Locate the cell with the specified text and output its (X, Y) center coordinate. 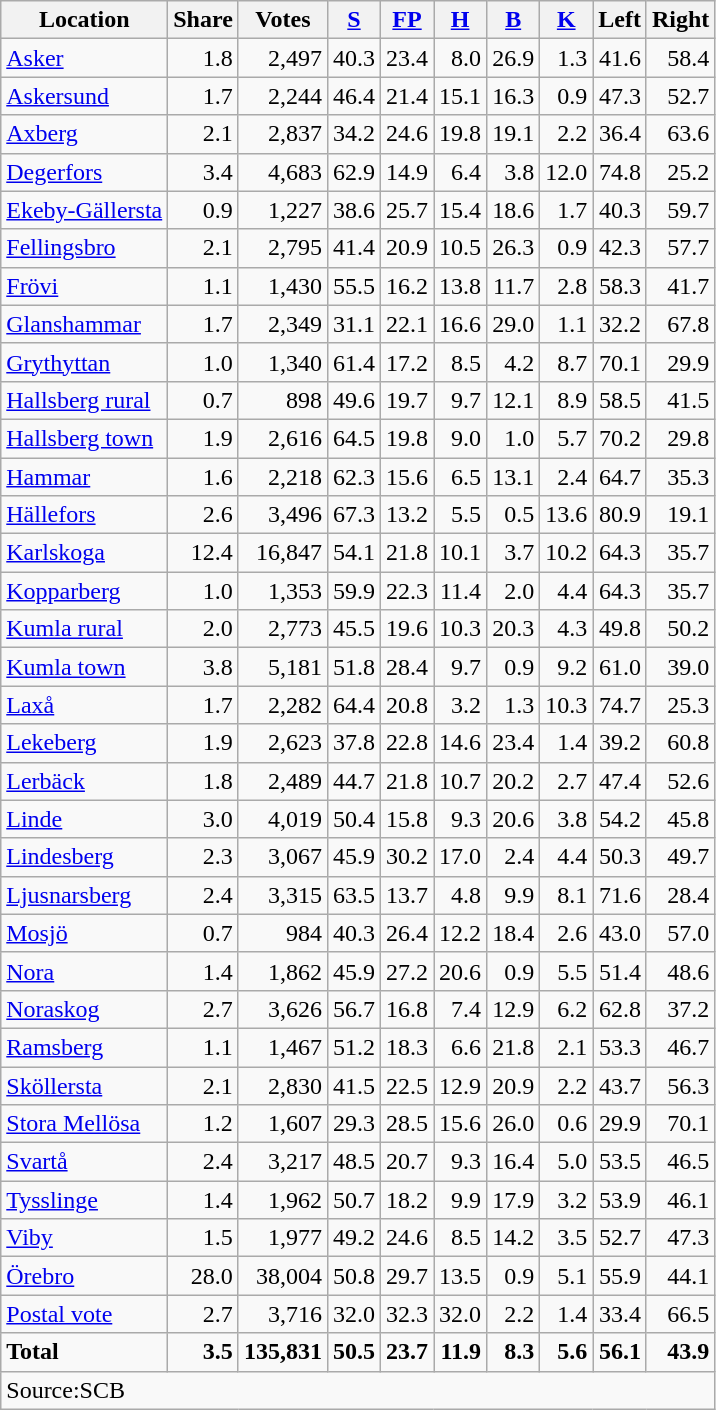
1,862 (282, 971)
Glanshammar (84, 324)
S (354, 20)
Stora Mellösa (84, 1124)
64.7 (620, 477)
10.2 (566, 553)
16.8 (408, 1009)
3.0 (204, 819)
Ekeby-Gällersta (84, 210)
35.3 (680, 477)
6.2 (566, 1009)
Degerfors (84, 172)
19.7 (408, 400)
16.4 (514, 1162)
29.8 (680, 438)
53.3 (620, 1047)
2,773 (282, 629)
50.3 (620, 857)
Asker (84, 58)
52.6 (680, 781)
Ljusnarsberg (84, 895)
38.6 (354, 210)
39.2 (620, 743)
47.4 (620, 781)
Kopparberg (84, 591)
Location (84, 20)
6.6 (460, 1047)
Right (680, 20)
1,340 (282, 362)
37.2 (680, 1009)
12.1 (514, 400)
Svartå (84, 1162)
12.2 (460, 933)
B (514, 20)
38,004 (282, 1276)
50.7 (354, 1200)
36.4 (620, 134)
5,181 (282, 667)
17.9 (514, 1200)
28.5 (408, 1124)
Viby (84, 1238)
25.3 (680, 705)
33.4 (620, 1314)
8.3 (514, 1352)
6.4 (460, 172)
15.8 (408, 819)
0.5 (514, 515)
Left (620, 20)
3,315 (282, 895)
49.2 (354, 1238)
74.7 (620, 705)
2.8 (566, 286)
Fellingsbro (84, 248)
Axberg (84, 134)
46.7 (680, 1047)
46.1 (680, 1200)
2,795 (282, 248)
37.8 (354, 743)
53.5 (620, 1162)
1,430 (282, 286)
4.3 (566, 629)
1,977 (282, 1238)
20.3 (514, 629)
1.6 (204, 477)
Nora (84, 971)
74.8 (620, 172)
Hallsberg rural (84, 400)
59.9 (354, 591)
61.0 (620, 667)
26.3 (514, 248)
14.9 (408, 172)
4,019 (282, 819)
50.5 (354, 1352)
56.3 (680, 1085)
Noraskog (84, 1009)
5.7 (566, 438)
Kumla town (84, 667)
58.4 (680, 58)
44.7 (354, 781)
Ramsberg (84, 1047)
1,227 (282, 210)
Tysslinge (84, 1200)
Share (204, 20)
13.8 (460, 286)
H (460, 20)
67.3 (354, 515)
2,489 (282, 781)
8.0 (460, 58)
46.5 (680, 1162)
15.4 (460, 210)
4.2 (514, 362)
29.0 (514, 324)
13.1 (514, 477)
2,830 (282, 1085)
13.7 (408, 895)
29.7 (408, 1276)
1,607 (282, 1124)
45.8 (680, 819)
67.8 (680, 324)
32.2 (620, 324)
18.4 (514, 933)
30.2 (408, 857)
Grythyttan (84, 362)
55.9 (620, 1276)
18.3 (408, 1047)
2,349 (282, 324)
12.0 (566, 172)
20.2 (514, 781)
22.5 (408, 1085)
43.7 (620, 1085)
13.6 (566, 515)
9.0 (460, 438)
Askersund (84, 96)
63.6 (680, 134)
61.4 (354, 362)
K (566, 20)
25.2 (680, 172)
1,353 (282, 591)
43.9 (680, 1352)
53.9 (620, 1200)
42.3 (620, 248)
Örebro (84, 1276)
50.2 (680, 629)
80.9 (620, 515)
0.6 (566, 1124)
2,623 (282, 743)
20.7 (408, 1162)
2,497 (282, 58)
29.3 (354, 1124)
3.7 (514, 553)
26.9 (514, 58)
2,837 (282, 134)
Laxå (84, 705)
11.7 (514, 286)
32.3 (408, 1314)
3.4 (204, 172)
2.3 (204, 857)
9.2 (566, 667)
57.7 (680, 248)
Lindesberg (84, 857)
34.2 (354, 134)
26.4 (408, 933)
898 (282, 400)
17.0 (460, 857)
62.8 (620, 1009)
21.4 (408, 96)
49.7 (680, 857)
Votes (282, 20)
2,218 (282, 477)
Linde (84, 819)
15.1 (460, 96)
25.7 (408, 210)
23.7 (408, 1352)
49.6 (354, 400)
56.1 (620, 1352)
Frövi (84, 286)
26.0 (514, 1124)
3,626 (282, 1009)
27.2 (408, 971)
62.3 (354, 477)
10.1 (460, 553)
51.8 (354, 667)
11.9 (460, 1352)
1.2 (204, 1124)
70.2 (620, 438)
6.5 (460, 477)
Mosjö (84, 933)
31.1 (354, 324)
Sköllersta (84, 1085)
Lerbäck (84, 781)
62.9 (354, 172)
135,831 (282, 1352)
54.1 (354, 553)
22.8 (408, 743)
7.4 (460, 1009)
50.8 (354, 1276)
12.4 (204, 553)
41.7 (680, 286)
3,217 (282, 1162)
8.7 (566, 362)
Hällefors (84, 515)
58.3 (620, 286)
46.4 (354, 96)
3,716 (282, 1314)
16,847 (282, 553)
17.2 (408, 362)
14.2 (514, 1238)
Kumla rural (84, 629)
Total (84, 1352)
Hallsberg town (84, 438)
5.6 (566, 1352)
16.2 (408, 286)
55.5 (354, 286)
16.3 (514, 96)
45.5 (354, 629)
43.0 (620, 933)
3,067 (282, 857)
Source:SCB (358, 1390)
44.1 (680, 1276)
1.5 (204, 1238)
Hammar (84, 477)
51.4 (620, 971)
28.0 (204, 1276)
2,282 (282, 705)
10.7 (460, 781)
14.6 (460, 743)
48.5 (354, 1162)
51.2 (354, 1047)
57.0 (680, 933)
48.6 (680, 971)
2,244 (282, 96)
13.5 (460, 1276)
984 (282, 933)
39.0 (680, 667)
41.6 (620, 58)
2,616 (282, 438)
63.5 (354, 895)
16.6 (460, 324)
4.8 (460, 895)
11.4 (460, 591)
66.5 (680, 1314)
5.1 (566, 1276)
18.6 (514, 210)
64.4 (354, 705)
FP (408, 20)
1,962 (282, 1200)
4,683 (282, 172)
8.1 (566, 895)
50.4 (354, 819)
Postal vote (84, 1314)
19.6 (408, 629)
18.2 (408, 1200)
Karlskoga (84, 553)
71.6 (620, 895)
3,496 (282, 515)
20.8 (408, 705)
56.7 (354, 1009)
22.3 (408, 591)
64.5 (354, 438)
1,467 (282, 1047)
54.2 (620, 819)
10.5 (460, 248)
13.2 (408, 515)
58.5 (620, 400)
49.8 (620, 629)
5.0 (566, 1162)
Lekeberg (84, 743)
8.9 (566, 400)
59.7 (680, 210)
41.4 (354, 248)
60.8 (680, 743)
22.1 (408, 324)
